Identify which cell holds the provided text, then report its [X, Y] central coordinate. 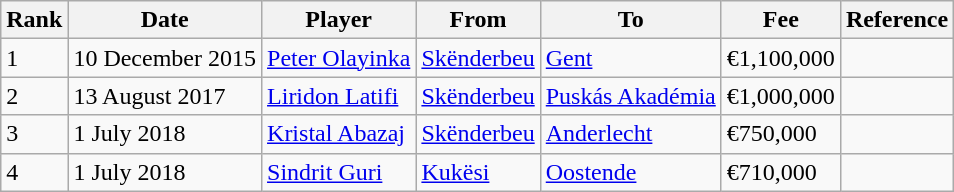
€1,000,000 [780, 96]
2 [34, 96]
Kukësi [478, 172]
10 December 2015 [165, 58]
Anderlecht [630, 134]
€750,000 [780, 134]
Gent [630, 58]
From [478, 20]
€1,100,000 [780, 58]
4 [34, 172]
Peter Olayinka [339, 58]
Liridon Latifi [339, 96]
13 August 2017 [165, 96]
Kristal Abazaj [339, 134]
Oostende [630, 172]
To [630, 20]
Date [165, 20]
Rank [34, 20]
Fee [780, 20]
Sindrit Guri [339, 172]
Player [339, 20]
€710,000 [780, 172]
1 [34, 58]
Reference [896, 20]
3 [34, 134]
Puskás Akadémia [630, 96]
